Search for the cell housing the specified text and yield its (X, Y) center coordinate. 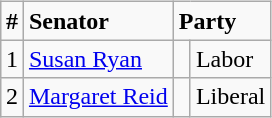
2 (12, 97)
Senator (98, 21)
1 (12, 59)
Party (222, 21)
# (12, 21)
Liberal (230, 97)
Susan Ryan (98, 59)
Margaret Reid (98, 97)
Labor (230, 59)
